Search for the cell housing the specified text and yield its (X, Y) center coordinate. 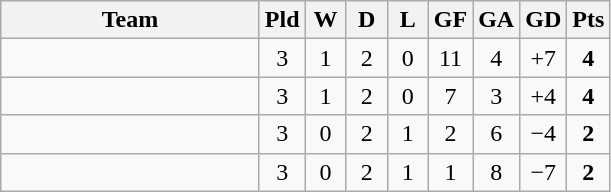
Pld (282, 20)
D (366, 20)
+4 (544, 96)
GF (450, 20)
11 (450, 58)
Pts (588, 20)
Team (130, 20)
−4 (544, 134)
L (408, 20)
+7 (544, 58)
GA (496, 20)
W (326, 20)
GD (544, 20)
7 (450, 96)
8 (496, 172)
−7 (544, 172)
6 (496, 134)
